Output the (X, Y) coordinate of the center of the cell containing the given text.  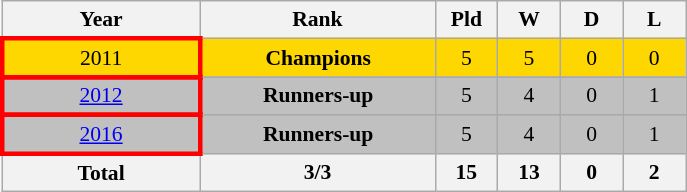
W (530, 20)
15 (466, 172)
2 (654, 172)
Rank (318, 20)
2016 (101, 136)
D (592, 20)
Total (101, 172)
13 (530, 172)
2012 (101, 96)
Pld (466, 20)
L (654, 20)
Year (101, 20)
3/3 (318, 172)
2011 (101, 58)
Champions (318, 58)
